Return [X, Y] of the center of cell containing provided text 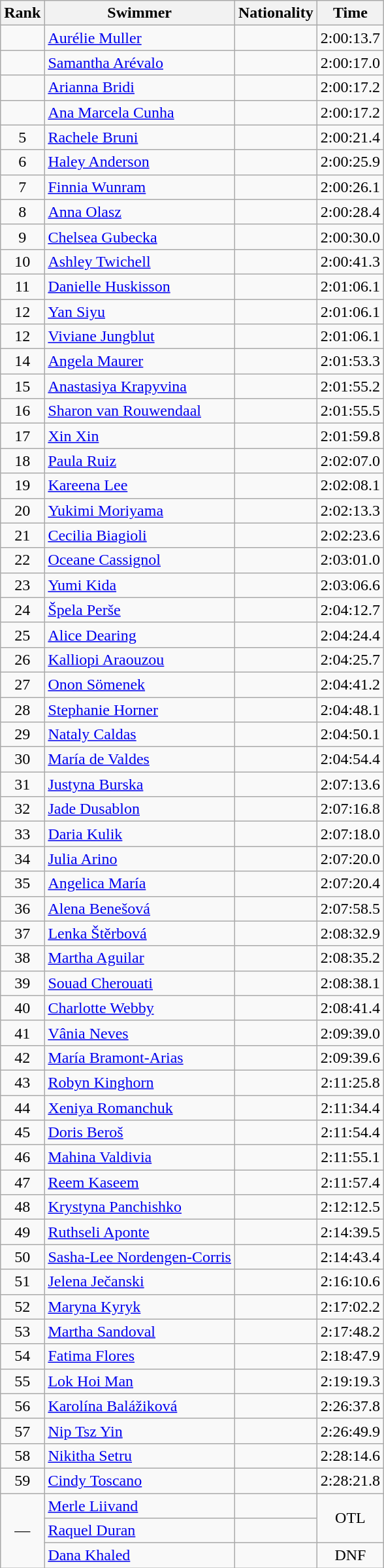
2:07:18.0 [350, 834]
Rank [22, 13]
2:04:54.4 [350, 759]
59 [22, 1480]
2:08:38.1 [350, 983]
2:07:16.8 [350, 809]
2:18:47.9 [350, 1356]
OTL [350, 1518]
2:01:55.2 [350, 386]
2:07:58.5 [350, 909]
31 [22, 784]
2:00:17.0 [350, 63]
2:19:19.3 [350, 1381]
2:08:35.2 [350, 958]
22 [22, 560]
2:04:50.1 [350, 735]
Merle Liivand [140, 1505]
9 [22, 237]
2:04:41.2 [350, 684]
Angelica María [140, 884]
— [22, 1530]
37 [22, 933]
10 [22, 261]
44 [22, 1108]
2:08:32.9 [350, 933]
Xeniya Romanchuk [140, 1108]
29 [22, 735]
Sasha-Lee Nordengen-Corris [140, 1257]
2:12:12.5 [350, 1207]
2:09:39.6 [350, 1058]
Julia Arino [140, 859]
43 [22, 1082]
Xin Xin [140, 436]
2:00:26.1 [350, 187]
35 [22, 884]
17 [22, 436]
56 [22, 1406]
Finnia Wunram [140, 187]
Nataly Caldas [140, 735]
Kareena Lee [140, 486]
Špela Perše [140, 610]
36 [22, 909]
2:11:25.8 [350, 1082]
6 [22, 162]
2:02:13.3 [350, 510]
2:08:41.4 [350, 1008]
48 [22, 1207]
Cindy Toscano [140, 1480]
2:02:08.1 [350, 486]
María de Valdes [140, 759]
Reem Kaseem [140, 1182]
47 [22, 1182]
Lenka Štěrbová [140, 933]
46 [22, 1158]
Chelsea Gubecka [140, 237]
11 [22, 286]
Ana Marcela Cunha [140, 112]
53 [22, 1331]
2:17:48.2 [350, 1331]
19 [22, 486]
2:04:12.7 [350, 610]
Anastasiya Krapyvina [140, 386]
49 [22, 1232]
2:14:39.5 [350, 1232]
15 [22, 386]
2:11:54.4 [350, 1133]
42 [22, 1058]
Karolína Balážiková [140, 1406]
2:00:30.0 [350, 237]
2:16:10.6 [350, 1282]
Samantha Arévalo [140, 63]
Anna Olasz [140, 212]
58 [22, 1456]
26 [22, 659]
María Bramont-Arias [140, 1058]
2:02:07.0 [350, 461]
Maryna Kyryk [140, 1307]
Fatima Flores [140, 1356]
Onon Sömenek [140, 684]
25 [22, 635]
Kalliopi Araouzou [140, 659]
2:03:01.0 [350, 560]
2:00:25.9 [350, 162]
2:00:13.7 [350, 38]
51 [22, 1282]
57 [22, 1431]
Charlotte Webby [140, 1008]
2:01:59.8 [350, 436]
24 [22, 610]
Martha Aguilar [140, 958]
52 [22, 1307]
20 [22, 510]
Krystyna Panchishko [140, 1207]
2:04:24.4 [350, 635]
14 [22, 361]
8 [22, 212]
Stephanie Horner [140, 709]
2:26:49.9 [350, 1431]
Paula Ruiz [140, 461]
30 [22, 759]
Haley Anderson [140, 162]
Rachele Bruni [140, 137]
2:02:23.6 [350, 535]
Justyna Burska [140, 784]
Martha Sandoval [140, 1331]
Cecilia Biagioli [140, 535]
2:26:37.8 [350, 1406]
2:28:21.8 [350, 1480]
27 [22, 684]
Sharon van Rouwendaal [140, 411]
2:11:34.4 [350, 1108]
2:01:53.3 [350, 361]
Daria Kulik [140, 834]
Danielle Huskisson [140, 286]
28 [22, 709]
Doris Beroš [140, 1133]
50 [22, 1257]
Dana Khaled [140, 1556]
2:28:14.6 [350, 1456]
2:09:39.0 [350, 1033]
Nationality [276, 13]
2:11:55.1 [350, 1158]
32 [22, 809]
Swimmer [140, 13]
2:07:13.6 [350, 784]
Vânia Neves [140, 1033]
Ashley Twichell [140, 261]
16 [22, 411]
2:03:06.6 [350, 585]
Ruthseli Aponte [140, 1232]
Nip Tsz Yin [140, 1431]
40 [22, 1008]
Nikitha Setru [140, 1456]
Time [350, 13]
7 [22, 187]
Angela Maurer [140, 361]
34 [22, 859]
2:11:57.4 [350, 1182]
Yan Siyu [140, 312]
23 [22, 585]
Lok Hoi Man [140, 1381]
39 [22, 983]
Arianna Bridi [140, 88]
55 [22, 1381]
2:07:20.0 [350, 859]
DNF [350, 1556]
Jade Dusablon [140, 809]
2:14:43.4 [350, 1257]
Oceane Cassignol [140, 560]
18 [22, 461]
Alice Dearing [140, 635]
Mahina Valdivia [140, 1158]
Yukimi Moriyama [140, 510]
5 [22, 137]
2:17:02.2 [350, 1307]
2:04:48.1 [350, 709]
Alena Benešová [140, 909]
2:00:21.4 [350, 137]
38 [22, 958]
2:01:55.5 [350, 411]
Jelena Ječanski [140, 1282]
Aurélie Muller [140, 38]
2:04:25.7 [350, 659]
45 [22, 1133]
2:00:28.4 [350, 212]
Robyn Kinghorn [140, 1082]
33 [22, 834]
Raquel Duran [140, 1531]
Viviane Jungblut [140, 337]
54 [22, 1356]
Souad Cherouati [140, 983]
Yumi Kida [140, 585]
41 [22, 1033]
2:07:20.4 [350, 884]
21 [22, 535]
2:00:41.3 [350, 261]
